Find where the given text appears and provide that cell's center as [X, Y] coordinate. 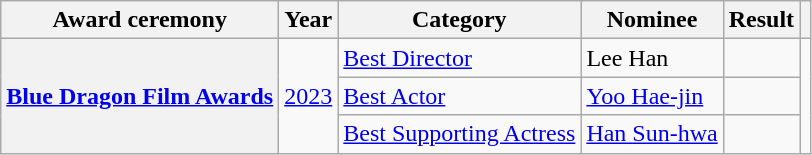
Award ceremony [140, 20]
Result [761, 20]
Han Sun-hwa [652, 134]
Category [460, 20]
Blue Dragon Film Awards [140, 96]
Year [308, 20]
Yoo Hae-jin [652, 96]
Best Actor [460, 96]
Best Supporting Actress [460, 134]
Nominee [652, 20]
2023 [308, 96]
Best Director [460, 58]
Lee Han [652, 58]
